Capture the cell that displays the provided text and extract its (x, y) central coordinate. 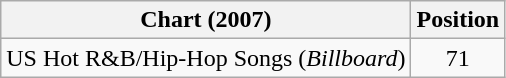
US Hot R&B/Hip-Hop Songs (Billboard) (206, 58)
Position (458, 20)
Chart (2007) (206, 20)
71 (458, 58)
